Output the [x, y] coordinate of the center of the cell containing the given text.  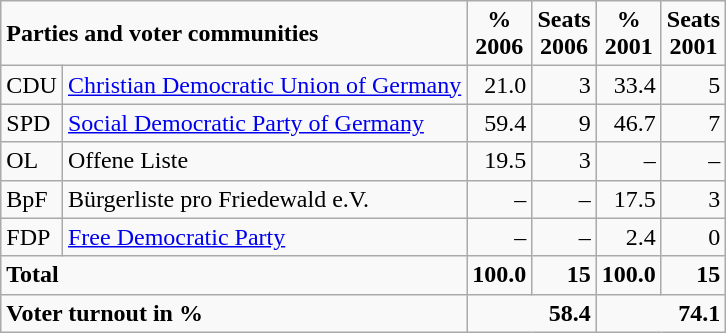
FDP [32, 237]
2.4 [628, 237]
Bürgerliste pro Friedewald e.V. [264, 199]
Offene Liste [264, 161]
Seats2006 [564, 34]
59.4 [500, 123]
9 [564, 123]
CDU [32, 85]
Seats2001 [693, 34]
46.7 [628, 123]
21.0 [500, 85]
5 [693, 85]
74.1 [660, 313]
Christian Democratic Union of Germany [264, 85]
Parties and voter communities [234, 34]
%2001 [628, 34]
7 [693, 123]
Voter turnout in % [234, 313]
17.5 [628, 199]
%2006 [500, 34]
Free Democratic Party [264, 237]
Total [234, 275]
19.5 [500, 161]
58.4 [532, 313]
0 [693, 237]
Social Democratic Party of Germany [264, 123]
SPD [32, 123]
BpF [32, 199]
33.4 [628, 85]
OL [32, 161]
